Detect which cell encompasses the target text, then output its (x, y) center coordinate. 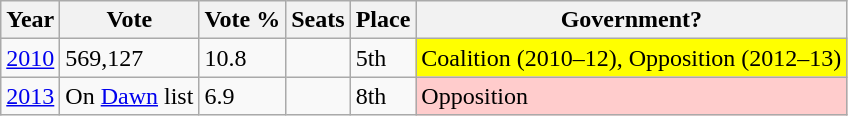
On Dawn list (130, 96)
Vote (130, 20)
8th (383, 96)
Vote % (242, 20)
Seats (318, 20)
Place (383, 20)
2013 (30, 96)
5th (383, 58)
Government? (632, 20)
2010 (30, 58)
Coalition (2010–12), Opposition (2012–13) (632, 58)
6.9 (242, 96)
Year (30, 20)
10.8 (242, 58)
569,127 (130, 58)
Opposition (632, 96)
